Locate the cell with the specified text and output its (X, Y) center coordinate. 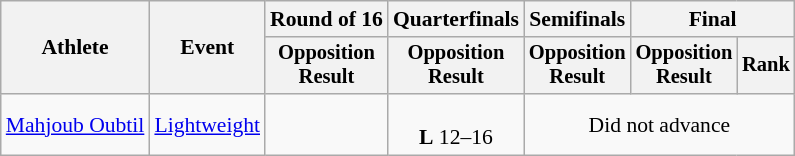
Mahjoub Oubtil (76, 124)
Rank (766, 66)
Quarterfinals (456, 19)
Final (713, 19)
Did not advance (660, 124)
Event (207, 48)
Round of 16 (326, 19)
L 12–16 (456, 124)
Semifinals (578, 19)
Athlete (76, 48)
Lightweight (207, 124)
